Capture the cell that displays the provided text and extract its [x, y] central coordinate. 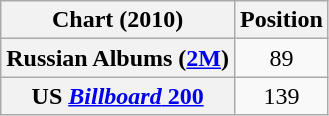
89 [282, 58]
Position [282, 20]
US Billboard 200 [118, 96]
Russian Albums (2M) [118, 58]
Chart (2010) [118, 20]
139 [282, 96]
